Detect which cell encompasses the target text, then output its (x, y) center coordinate. 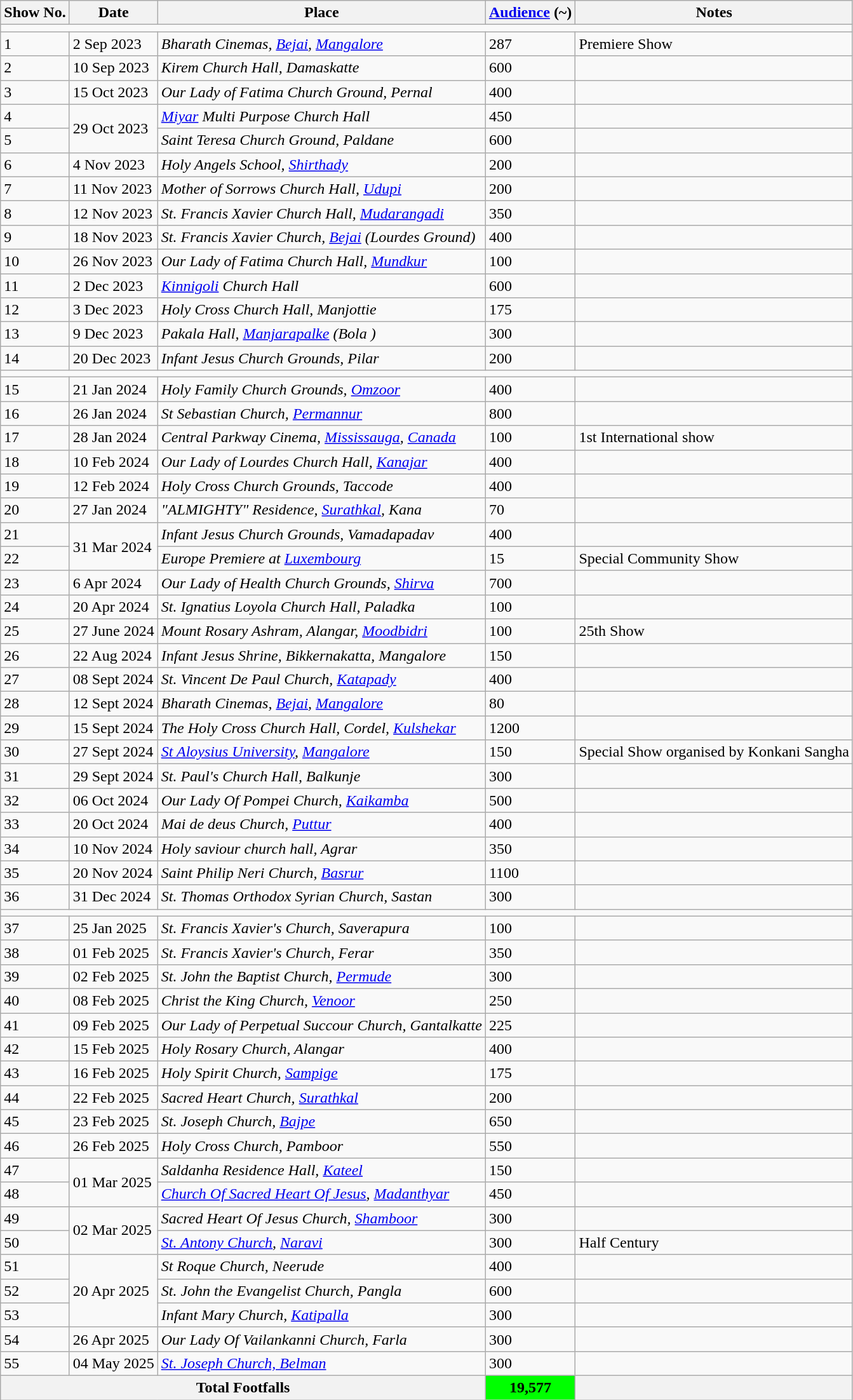
34 (35, 849)
4 Nov 2023 (113, 165)
22 (35, 558)
33 (35, 825)
The Holy Cross Church Hall, Cordel, Kulshekar (321, 728)
Infant Jesus Church Grounds, Pilar (321, 358)
25 (35, 631)
48 (35, 1194)
21 Jan 2024 (113, 389)
19,577 (530, 1387)
41 (35, 1025)
550 (530, 1146)
27 June 2024 (113, 631)
St. Antony Church, Naravi (321, 1242)
250 (530, 1000)
Christ the King Church, Venoor (321, 1000)
06 Oct 2024 (113, 800)
Saint Philip Neri Church, Basrur (321, 873)
49 (35, 1218)
09 Feb 2025 (113, 1025)
1100 (530, 873)
02 Feb 2025 (113, 976)
St. Paul's Church Hall, Balkunje (321, 776)
12 Sept 2024 (113, 704)
54 (35, 1339)
44 (35, 1098)
18 (35, 462)
St. Vincent De Paul Church, Katapady (321, 680)
Holy Cross Church Hall, Manjottie (321, 310)
26 Feb 2025 (113, 1146)
42 (35, 1049)
50 (35, 1242)
Our Lady Of Pompei Church, Kaikamba (321, 800)
53 (35, 1315)
30 (35, 752)
36 (35, 897)
Kinnigoli Church Hall (321, 285)
Holy Cross Church, Pamboor (321, 1146)
32 (35, 800)
287 (530, 44)
Our Lady of Health Church Grounds, Shirva (321, 582)
17 (35, 438)
70 (530, 510)
Our Lady of Fatima Church Ground, Pernal (321, 92)
11 (35, 285)
St. Ignatius Loyola Church Hall, Paladka (321, 607)
5 (35, 140)
Church Of Sacred Heart Of Jesus, Madanthyar (321, 1194)
Total Footfalls (243, 1387)
8 (35, 213)
10 (35, 261)
Premiere Show (714, 44)
Our Lady of Fatima Church Hall, Mundkur (321, 261)
31 (35, 776)
40 (35, 1000)
26 Jan 2024 (113, 414)
20 Nov 2024 (113, 873)
15 Oct 2023 (113, 92)
Sacred Heart Church, Surathkal (321, 1098)
"ALMIGHTY" Residence, Surathkal, Kana (321, 510)
Holy Family Church Grounds, Omzoor (321, 389)
Central Parkway Cinema, Mississauga, Canada (321, 438)
7 (35, 189)
6 (35, 165)
37 (35, 928)
19 (35, 486)
10 Nov 2024 (113, 849)
Holy Angels School, Shirthady (321, 165)
Our Lady of Perpetual Succour Church, Gantalkatte (321, 1025)
Half Century (714, 1242)
9 (35, 237)
14 (35, 358)
Show No. (35, 13)
22 Aug 2024 (113, 655)
28 (35, 704)
Our Lady of Lourdes Church Hall, Kanajar (321, 462)
Europe Premiere at Luxembourg (321, 558)
700 (530, 582)
Special Show organised by Konkani Sangha (714, 752)
1200 (530, 728)
25th Show (714, 631)
26 (35, 655)
4 (35, 116)
Date (113, 13)
Audience (~) (530, 13)
Infant Jesus Shrine, Bikkernakatta, Mangalore (321, 655)
St. Joseph Church, Bajpe (321, 1122)
43 (35, 1074)
Saint Teresa Church Ground, Paldane (321, 140)
18 Nov 2023 (113, 237)
02 Mar 2025 (113, 1230)
2 (35, 68)
Mai de deus Church, Puttur (321, 825)
20 Apr 2024 (113, 607)
2 Sep 2023 (113, 44)
St. Francis Xavier's Church, Ferar (321, 952)
Mother of Sorrows Church Hall, Udupi (321, 189)
800 (530, 414)
10 Sep 2023 (113, 68)
Our Lady Of Vailankanni Church, Farla (321, 1339)
29 Sept 2024 (113, 776)
Notes (714, 13)
Sacred Heart Of Jesus Church, Shamboor (321, 1218)
47 (35, 1170)
20 (35, 510)
24 (35, 607)
6 Apr 2024 (113, 582)
01 Mar 2025 (113, 1182)
Pakala Hall, Manjarapalke (Bola ) (321, 334)
55 (35, 1363)
Holy Cross Church Grounds, Taccode (321, 486)
St. Joseph Church, Belman (321, 1363)
12 Nov 2023 (113, 213)
650 (530, 1122)
2 Dec 2023 (113, 285)
St. Francis Xavier Church, Bejai (Lourdes Ground) (321, 237)
52 (35, 1291)
08 Sept 2024 (113, 680)
45 (35, 1122)
St Aloysius University, Mangalore (321, 752)
12 (35, 310)
23 (35, 582)
1 (35, 44)
21 (35, 534)
20 Oct 2024 (113, 825)
20 Apr 2025 (113, 1291)
St. Francis Xavier Church Hall, Mudarangadi (321, 213)
16 Feb 2025 (113, 1074)
15 Feb 2025 (113, 1049)
St. Thomas Orthodox Syrian Church, Sastan (321, 897)
51 (35, 1267)
16 (35, 414)
27 Jan 2024 (113, 510)
3 Dec 2023 (113, 310)
26 Nov 2023 (113, 261)
St. John the Evangelist Church, Pangla (321, 1291)
25 Jan 2025 (113, 928)
11 Nov 2023 (113, 189)
225 (530, 1025)
Kirem Church Hall, Damaskatte (321, 68)
Place (321, 13)
35 (35, 873)
23 Feb 2025 (113, 1122)
St. Francis Xavier's Church, Saverapura (321, 928)
04 May 2025 (113, 1363)
St. John the Baptist Church, Permude (321, 976)
29 Oct 2023 (113, 128)
20 Dec 2023 (113, 358)
Holy Rosary Church, Alangar (321, 1049)
Mount Rosary Ashram, Alangar, Moodbidri (321, 631)
Infant Jesus Church Grounds, Vamadapadav (321, 534)
12 Feb 2024 (113, 486)
15 Sept 2024 (113, 728)
22 Feb 2025 (113, 1098)
27 (35, 680)
St Sebastian Church, Permannur (321, 414)
13 (35, 334)
10 Feb 2024 (113, 462)
31 Mar 2024 (113, 546)
26 Apr 2025 (113, 1339)
Holy Spirit Church, Sampige (321, 1074)
1st International show (714, 438)
28 Jan 2024 (113, 438)
Miyar Multi Purpose Church Hall (321, 116)
29 (35, 728)
Special Community Show (714, 558)
31 Dec 2024 (113, 897)
38 (35, 952)
08 Feb 2025 (113, 1000)
Infant Mary Church, Katipalla (321, 1315)
46 (35, 1146)
Holy saviour church hall, Agrar (321, 849)
St Roque Church, Neerude (321, 1267)
39 (35, 976)
01 Feb 2025 (113, 952)
500 (530, 800)
9 Dec 2023 (113, 334)
80 (530, 704)
Saldanha Residence Hall, Kateel (321, 1170)
3 (35, 92)
27 Sept 2024 (113, 752)
